From the cell containing the given text, extract its center point as [x, y] coordinate. 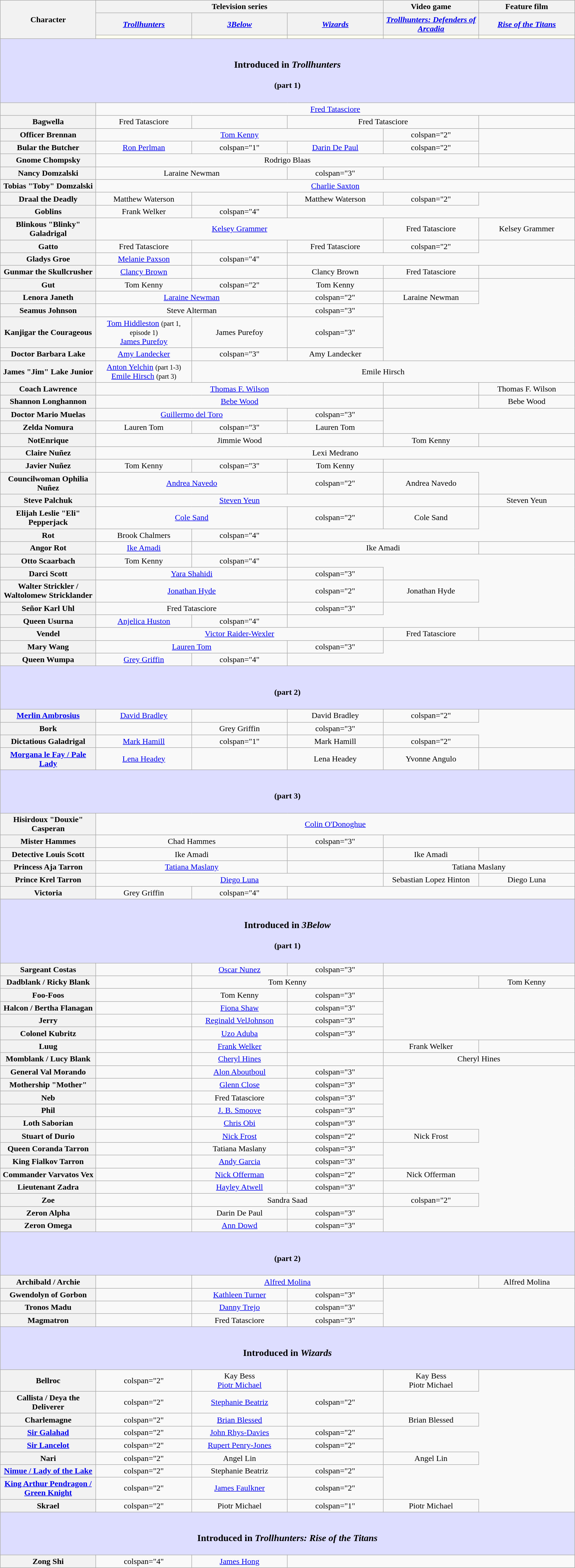
Queen Coranda Tarron [48, 1149]
Danny Trejo [239, 1307]
Officer Brennan [48, 135]
Otto Scaarbach [48, 561]
Gwendolyn of Gorbon [48, 1295]
Merlin Ambrosius [48, 716]
King Arthur Pendragon / Green Knight [48, 1489]
John Rhys-Davies [239, 1432]
Uzo Aduba [239, 1033]
Dictatious Galadrigal [48, 741]
3Below [239, 24]
Walter Strickler / Waltolomew Stricklander [48, 591]
Zelda Nomura [48, 427]
Trollhunters: Defenders of Arcadia [431, 24]
Tobias "Toby" Domzalski [48, 186]
Introduced in Wizards [288, 1348]
Commander Varvatos Vex [48, 1174]
Melanie Paxson [144, 259]
Bagwella [48, 122]
Steve Alterman [192, 310]
Halcon / Bertha Flanagan [48, 1008]
Guillermo del Toro [192, 414]
Colin O'Donoghue [336, 824]
Gunmar the Skullcrusher [48, 272]
Charlie Saxton [336, 186]
Glenn Close [239, 1085]
Seamus Johnson [48, 310]
Coach Lawrence [48, 389]
Tronos Madu [48, 1307]
Rot [48, 535]
Sir Galahad [48, 1432]
Lieutenant Zadra [48, 1187]
Emile Hirsch [383, 372]
Fiona Shaw [239, 1008]
Nimue / Lady of the Lake [48, 1471]
Foo-Foos [48, 995]
Claire Nuñez [48, 453]
Ron Perlman [144, 147]
Anton Yelchin (part 1-3)Emile Hirsch (part 3) [144, 372]
Mister Hammes [48, 841]
Kanjigar the Courageous [48, 332]
Chad Hammes [192, 841]
Ann Dowd [239, 1226]
Prince Krel Tarron [48, 880]
Mothership "Mother" [48, 1085]
Sargeant Costas [48, 969]
Zeron Alpha [48, 1213]
Anjelica Huston [144, 621]
Neb [48, 1097]
Oscar Nunez [239, 969]
Angor Rot [48, 548]
Queen Wumpa [48, 659]
Momblank / Lucy Blank [48, 1059]
General Val Morando [48, 1072]
Sebastian Lopez Hinton [431, 880]
Elijah Leslie "Eli" Pepperjack [48, 518]
Archibald / Archie [48, 1282]
Detective Louis Scott [48, 854]
Nari [48, 1458]
Shannon Longhannon [48, 402]
Introduced in Trollhunters: Rise of the Titans [288, 1534]
Jimmie Wood [239, 440]
Stuart of Durio [48, 1136]
Rupert Penry-Jones [239, 1445]
Brook Chalmers [144, 535]
Gatto [48, 246]
Zong Shi [48, 1561]
Introduced in 3Below(part 1) [288, 931]
Phil [48, 1110]
Darci Scott [48, 574]
Tom Hiddleston (part 1, episode 1)James Purefoy [144, 332]
Yvonne Angulo [431, 759]
NotEnrique [48, 440]
Hisirdoux "Douxie" Casperan [48, 824]
Gut [48, 285]
Trollhunters [144, 24]
Kathleen Turner [239, 1295]
Doctor Barbara Lake [48, 354]
Victor Raider-Wexler [239, 634]
Skrael [48, 1506]
Bork [48, 728]
Queen Usurna [48, 621]
James Hong [239, 1561]
Morgana le Fay / Pale Lady [48, 759]
Wizards [335, 24]
Character [48, 20]
James Faulkner [239, 1489]
Draal the Deadly [48, 199]
Yara Shahidi [192, 574]
James "Jim" Lake Junior [48, 372]
Charlemagne [48, 1420]
Sandra Saad [287, 1200]
Councilwoman Ophilia Nuñez [48, 483]
Mary Wang [48, 647]
Rise of the Titans [526, 24]
Introduced in Trollhunters(part 1) [288, 71]
Chris Obi [239, 1123]
Vendel [48, 634]
Rodrigo Blaas [288, 160]
Television series [239, 7]
Blinkous "Blinky" Galadrigal [48, 229]
Steve Palchuk [48, 501]
Bular the Butcher [48, 147]
Video game [431, 7]
Lexi Medrano [336, 453]
(part 3) [288, 791]
Doctor Mario Muelas [48, 414]
Luug [48, 1046]
Andy Garcia [239, 1162]
Victoria [48, 893]
Lenora Janeth [48, 298]
Hayley Atwell [239, 1187]
Javier Nuñez [48, 466]
Nancy Domzalski [48, 173]
Señor Karl Uhl [48, 608]
Princess Aja Tarron [48, 867]
King Fialkov Tarron [48, 1162]
J. B. Smoove [239, 1110]
Feature film [526, 7]
Zeron Omega [48, 1226]
Magmatron [48, 1320]
Callista / Deya the Deliverer [48, 1402]
Jerry [48, 1021]
Alon Aboutboul [239, 1072]
Colonel Kubritz [48, 1033]
Dadblank / Ricky Blank [48, 982]
Loth Saborian [48, 1123]
Zoe [48, 1200]
Goblins [48, 211]
James Purefoy [239, 332]
Sir Lancelot [48, 1445]
Gladys Groe [48, 259]
Bellroc [48, 1380]
Reginald VelJohnson [239, 1021]
Gnome Chompsky [48, 160]
